Output the (X, Y) coordinate of the center of the cell containing the given text.  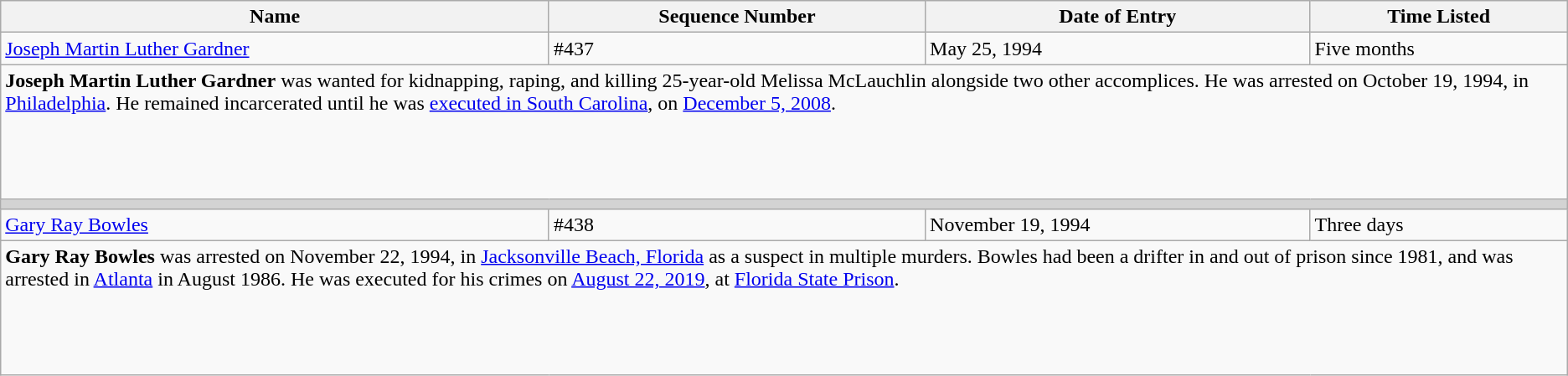
Sequence Number (737, 17)
Gary Ray Bowles (275, 224)
Time Listed (1439, 17)
Date of Entry (1117, 17)
May 25, 1994 (1117, 49)
Joseph Martin Luther Gardner (275, 49)
November 19, 1994 (1117, 224)
Five months (1439, 49)
#438 (737, 224)
Three days (1439, 224)
#437 (737, 49)
Name (275, 17)
